Search for the cell housing the specified text and yield its [x, y] center coordinate. 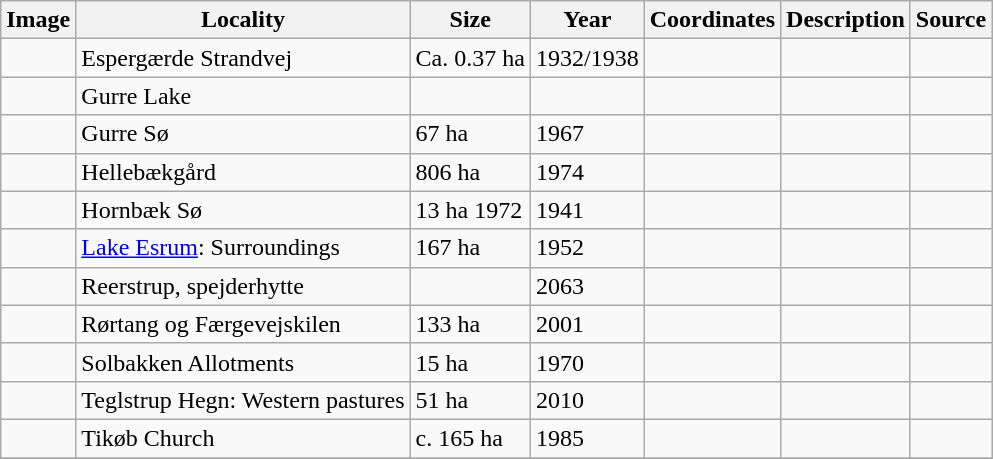
Hellebækgård [243, 172]
1970 [587, 362]
13 ha 1972 [470, 210]
1932/1938 [587, 58]
15 ha [470, 362]
1967 [587, 134]
1974 [587, 172]
Espergærde Strandvej [243, 58]
Description [846, 20]
Hornbæk Sø [243, 210]
c. 165 ha [470, 438]
Source [950, 20]
Solbakken Allotments [243, 362]
Teglstrup Hegn: Western pastures [243, 400]
1941 [587, 210]
Year [587, 20]
Coordinates [712, 20]
167 ha [470, 248]
806 ha [470, 172]
Ca. 0.37 ha [470, 58]
2010 [587, 400]
Gurre Lake [243, 96]
Rørtang og Færgevejskilen [243, 324]
Lake Esrum: Surroundings [243, 248]
Tikøb Church [243, 438]
Locality [243, 20]
51 ha [470, 400]
2001 [587, 324]
1952 [587, 248]
Reerstrup, spejderhytte [243, 286]
Gurre Sø [243, 134]
Size [470, 20]
2063 [587, 286]
1985 [587, 438]
Image [38, 20]
67 ha [470, 134]
133 ha [470, 324]
